Find where the given text appears and provide that cell's center as (x, y) coordinate. 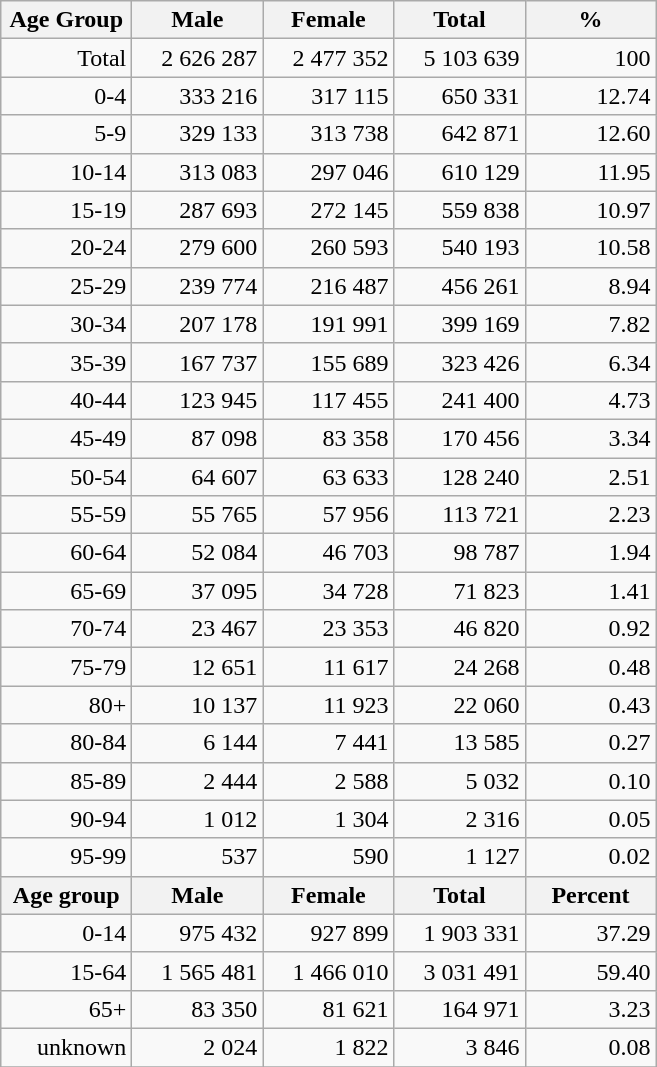
239 774 (198, 286)
333 216 (198, 96)
559 838 (460, 210)
2.51 (590, 477)
60-64 (66, 553)
0.27 (590, 743)
45-49 (66, 438)
0-14 (66, 933)
11.95 (590, 172)
927 899 (328, 933)
46 820 (460, 629)
40-44 (66, 400)
unknown (66, 1047)
537 (198, 857)
23 353 (328, 629)
287 693 (198, 210)
37 095 (198, 591)
12 651 (198, 667)
313 738 (328, 134)
100 (590, 58)
113 721 (460, 515)
95-99 (66, 857)
164 971 (460, 1009)
1 127 (460, 857)
975 432 (198, 933)
279 600 (198, 248)
128 240 (460, 477)
Age group (66, 895)
46 703 (328, 553)
3.23 (590, 1009)
12.74 (590, 96)
10 137 (198, 705)
4.73 (590, 400)
170 456 (460, 438)
0.43 (590, 705)
12.60 (590, 134)
52 084 (198, 553)
1.41 (590, 591)
63 633 (328, 477)
75-79 (66, 667)
Percent (590, 895)
167 737 (198, 362)
0.48 (590, 667)
13 585 (460, 743)
83 358 (328, 438)
35-39 (66, 362)
85-89 (66, 781)
7.82 (590, 324)
2 024 (198, 1047)
98 787 (460, 553)
15-19 (66, 210)
2 444 (198, 781)
1 304 (328, 819)
83 350 (198, 1009)
80-84 (66, 743)
87 098 (198, 438)
10.97 (590, 210)
70-74 (66, 629)
25-29 (66, 286)
30-34 (66, 324)
5 032 (460, 781)
64 607 (198, 477)
117 455 (328, 400)
260 593 (328, 248)
456 261 (460, 286)
540 193 (460, 248)
5-9 (66, 134)
5 103 639 (460, 58)
57 956 (328, 515)
65+ (66, 1009)
15-64 (66, 971)
642 871 (460, 134)
0-4 (66, 96)
1 903 331 (460, 933)
207 178 (198, 324)
0.10 (590, 781)
272 145 (328, 210)
10.58 (590, 248)
323 426 (460, 362)
329 133 (198, 134)
20-24 (66, 248)
241 400 (460, 400)
313 083 (198, 172)
22 060 (460, 705)
11 617 (328, 667)
1 822 (328, 1047)
6 144 (198, 743)
650 331 (460, 96)
1 466 010 (328, 971)
317 115 (328, 96)
10-14 (66, 172)
610 129 (460, 172)
2 626 287 (198, 58)
1.94 (590, 553)
81 621 (328, 1009)
59.40 (590, 971)
123 945 (198, 400)
37.29 (590, 933)
6.34 (590, 362)
7 441 (328, 743)
11 923 (328, 705)
191 991 (328, 324)
55-59 (66, 515)
297 046 (328, 172)
3 031 491 (460, 971)
590 (328, 857)
50-54 (66, 477)
24 268 (460, 667)
Age Group (66, 20)
0.05 (590, 819)
399 169 (460, 324)
34 728 (328, 591)
8.94 (590, 286)
0.08 (590, 1047)
% (590, 20)
3 846 (460, 1047)
3.34 (590, 438)
55 765 (198, 515)
155 689 (328, 362)
1 012 (198, 819)
0.02 (590, 857)
2 316 (460, 819)
2 477 352 (328, 58)
2.23 (590, 515)
0.92 (590, 629)
2 588 (328, 781)
90-94 (66, 819)
65-69 (66, 591)
80+ (66, 705)
23 467 (198, 629)
71 823 (460, 591)
216 487 (328, 286)
1 565 481 (198, 971)
